Locate the cell with the specified text and output its (X, Y) center coordinate. 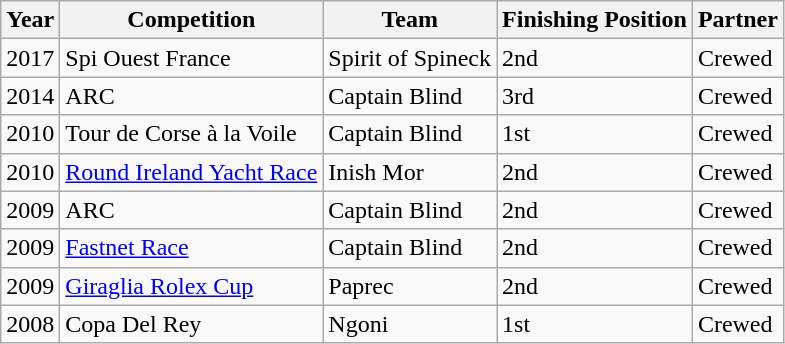
Ngoni (410, 324)
Round Ireland Yacht Race (192, 172)
Giraglia Rolex Cup (192, 286)
2017 (30, 58)
Tour de Corse à la Voile (192, 134)
2008 (30, 324)
Finishing Position (595, 20)
Copa Del Rey (192, 324)
Competition (192, 20)
Fastnet Race (192, 248)
Spi Ouest France (192, 58)
Inish Mor (410, 172)
2014 (30, 96)
Year (30, 20)
Partner (738, 20)
3rd (595, 96)
Paprec (410, 286)
Team (410, 20)
Spirit of Spineck (410, 58)
